From the cell containing the given text, extract its center point as [x, y] coordinate. 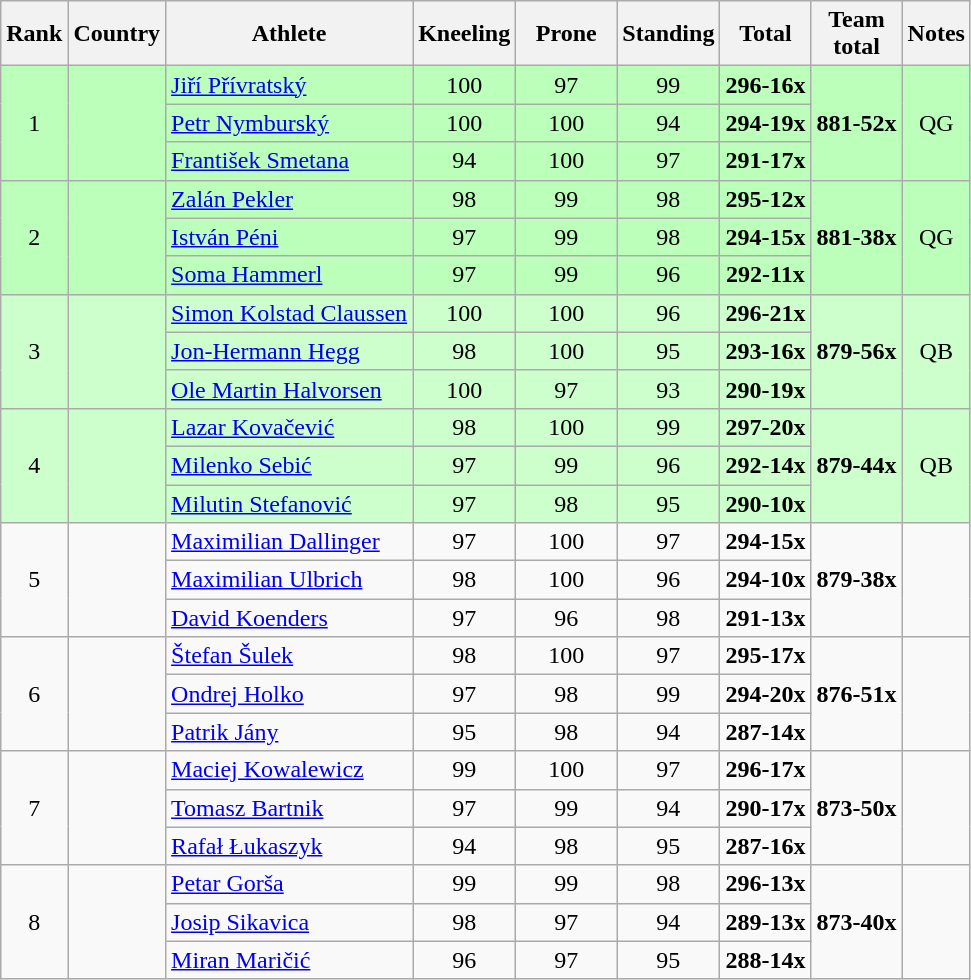
7 [34, 808]
Simon Kolstad Claussen [290, 313]
876-51x [856, 694]
287-16x [766, 846]
Country [117, 34]
873-50x [856, 808]
879-44x [856, 465]
Štefan Šulek [290, 656]
Ole Martin Halvorsen [290, 389]
292-14x [766, 465]
Jiří Přívratský [290, 85]
5 [34, 580]
František Smetana [290, 161]
293-16x [766, 351]
Ondrej Holko [290, 694]
291-17x [766, 161]
290-10x [766, 503]
881-38x [856, 237]
Rank [34, 34]
291-13x [766, 618]
2 [34, 237]
290-17x [766, 808]
288-14x [766, 960]
6 [34, 694]
Maximilian Ulbrich [290, 580]
Patrik Jány [290, 732]
3 [34, 351]
295-17x [766, 656]
Soma Hammerl [290, 275]
296-16x [766, 85]
Maximilian Dallinger [290, 542]
294-10x [766, 580]
Teamtotal [856, 34]
294-20x [766, 694]
Jon-Hermann Hegg [290, 351]
István Péni [290, 237]
Lazar Kovačević [290, 427]
294-19x [766, 123]
Total [766, 34]
8 [34, 922]
290-19x [766, 389]
Josip Sikavica [290, 922]
879-38x [856, 580]
879-56x [856, 351]
296-13x [766, 884]
Zalán Pekler [290, 199]
Milutin Stefanović [290, 503]
4 [34, 465]
1 [34, 123]
881-52x [856, 123]
292-11x [766, 275]
Petar Gorša [290, 884]
David Koenders [290, 618]
Kneeling [464, 34]
Petr Nymburský [290, 123]
297-20x [766, 427]
295-12x [766, 199]
296-21x [766, 313]
Miran Maričić [290, 960]
Standing [668, 34]
Rafał Łukaszyk [290, 846]
Maciej Kowalewicz [290, 770]
Milenko Sebić [290, 465]
Tomasz Bartnik [290, 808]
296-17x [766, 770]
Athlete [290, 34]
873-40x [856, 922]
Notes [936, 34]
93 [668, 389]
Prone [566, 34]
289-13x [766, 922]
287-14x [766, 732]
